Capture the cell that displays the provided text and extract its (x, y) central coordinate. 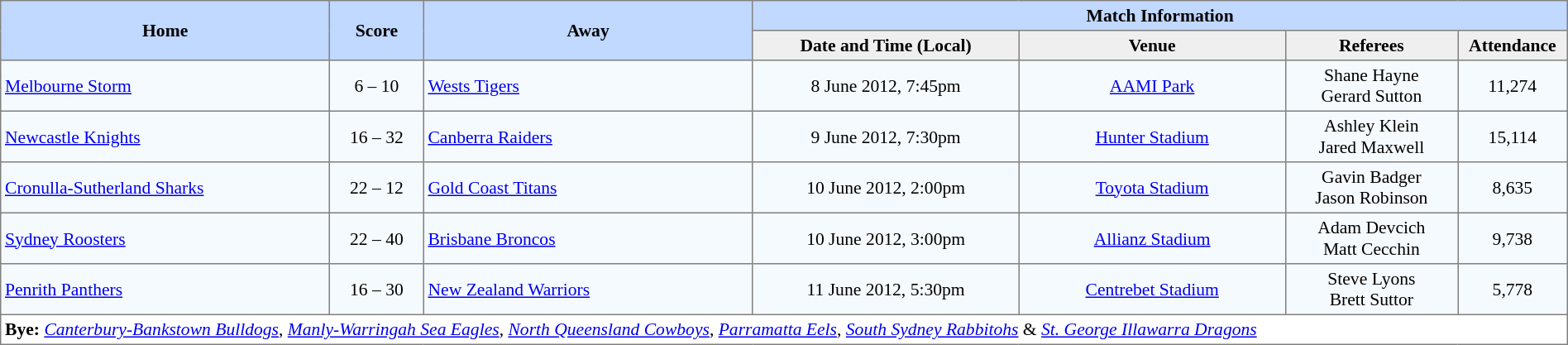
Allianz Stadium (1152, 238)
22 – 40 (377, 238)
Melbourne Storm (165, 86)
Shane Hayne Gerard Sutton (1371, 86)
Steve Lyons Brett Suttor (1371, 290)
Match Information (1159, 16)
9 June 2012, 7:30pm (886, 137)
Canberra Raiders (588, 137)
Venue (1152, 46)
Away (588, 31)
Brisbane Broncos (588, 238)
22 – 12 (377, 188)
Adam Devcich Matt Cecchin (1371, 238)
10 June 2012, 2:00pm (886, 188)
5,778 (1513, 290)
16 – 30 (377, 290)
New Zealand Warriors (588, 290)
AAMI Park (1152, 86)
8,635 (1513, 188)
Hunter Stadium (1152, 137)
Sydney Roosters (165, 238)
Date and Time (Local) (886, 46)
Newcastle Knights (165, 137)
Gold Coast Titans (588, 188)
16 – 32 (377, 137)
6 – 10 (377, 86)
Penrith Panthers (165, 290)
10 June 2012, 3:00pm (886, 238)
Cronulla-Sutherland Sharks (165, 188)
Ashley Klein Jared Maxwell (1371, 137)
Referees (1371, 46)
11 June 2012, 5:30pm (886, 290)
15,114 (1513, 137)
9,738 (1513, 238)
Wests Tigers (588, 86)
11,274 (1513, 86)
Score (377, 31)
Gavin Badger Jason Robinson (1371, 188)
Toyota Stadium (1152, 188)
Centrebet Stadium (1152, 290)
8 June 2012, 7:45pm (886, 86)
Home (165, 31)
Attendance (1513, 46)
